Return the (X, Y) coordinate for the center point of the cell that contains the specified text.  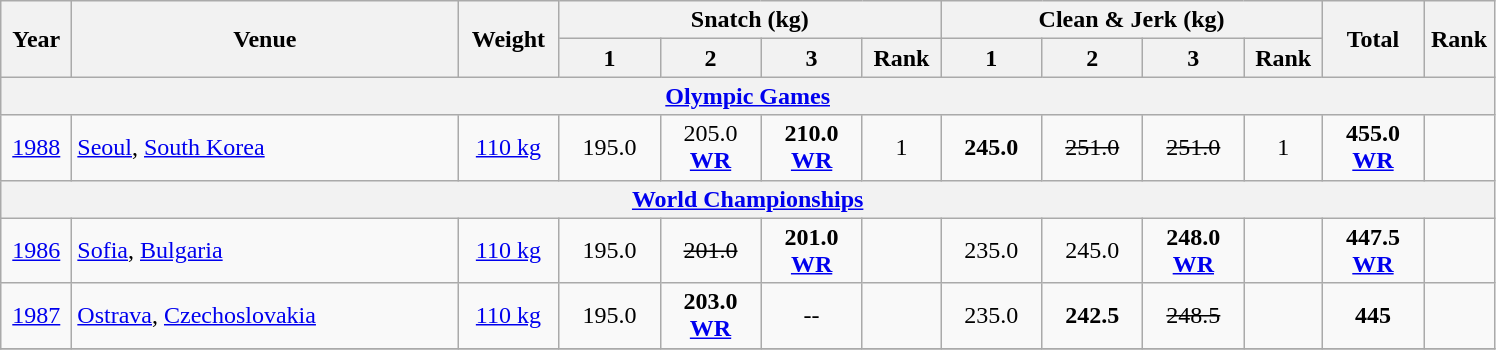
1986 (36, 250)
447.5 WR (1372, 250)
Total (1372, 39)
World Championships (748, 199)
Clean & Jerk (kg) (1132, 20)
455.0 WR (1372, 148)
Seoul, South Korea (265, 148)
201.0 WR (812, 250)
248.5 (1194, 316)
242.5 (1092, 316)
248.0 WR (1194, 250)
Ostrava, Czechoslovakia (265, 316)
Venue (265, 39)
Snatch (kg) (750, 20)
-- (812, 316)
201.0 (710, 250)
1988 (36, 148)
Weight (508, 39)
203.0 WR (710, 316)
445 (1372, 316)
205.0 WR (710, 148)
Year (36, 39)
210.0 WR (812, 148)
Sofia, Bulgaria (265, 250)
Olympic Games (748, 96)
1987 (36, 316)
